Search for the cell housing the specified text and yield its (X, Y) center coordinate. 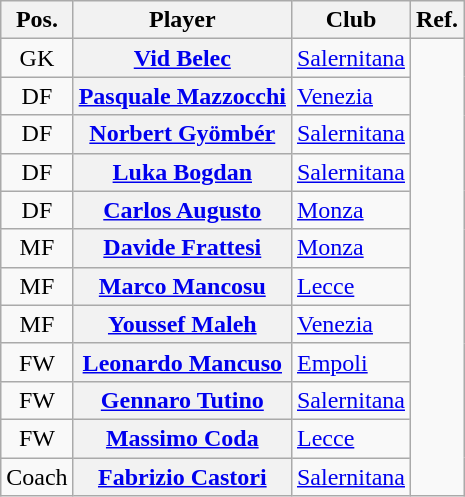
Club (350, 20)
Massimo Coda (182, 438)
Empoli (350, 362)
Luka Bogdan (182, 172)
Carlos Augusto (182, 210)
GK (37, 58)
Davide Frattesi (182, 248)
Ref. (438, 20)
Coach (37, 477)
Vid Belec (182, 58)
Marco Mancosu (182, 286)
Player (182, 20)
Pos. (37, 20)
Fabrizio Castori (182, 477)
Youssef Maleh (182, 324)
Leonardo Mancuso (182, 362)
Norbert Gyömbér (182, 134)
Pasquale Mazzocchi (182, 96)
Gennaro Tutino (182, 400)
